Capture the cell that displays the provided text and extract its (X, Y) central coordinate. 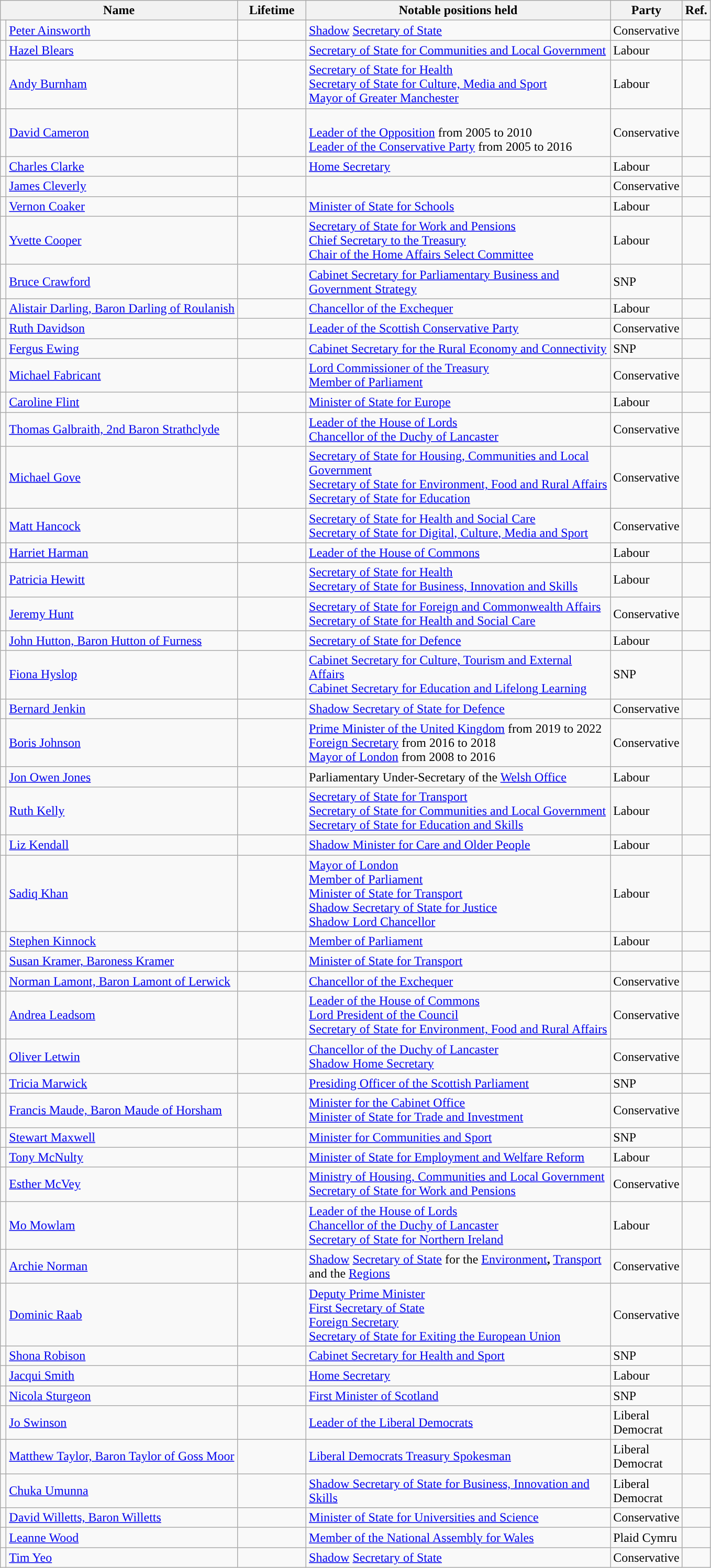
Leader of the Liberal Democrats (459, 1423)
Secretary of State for TransportSecretary of State for Communities and Local GovernmentSecretary of State for Education and Skills (459, 811)
Andrea Leadsom (122, 1015)
Secretary of State for HealthSecretary of State for Business, Innovation and Skills (459, 580)
Liz Kendall (122, 845)
Member of the National Assembly for Wales (459, 1538)
Mayor of LondonMember of ParliamentMinister of State for TransportShadow Secretary of State for JusticeShadow Lord Chancellor (459, 893)
Plaid Cymru (647, 1538)
Michael Gove (122, 477)
Shadow Minister for Care and Older People (459, 845)
Dominic Raab (122, 1315)
Sadiq Khan (122, 893)
Leader of the Scottish Conservative Party (459, 328)
Tricia Marwick (122, 1083)
Presiding Officer of the Scottish Parliament (459, 1083)
Deputy Prime MinisterFirst Secretary of StateForeign SecretarySecretary of State for Exiting the European Union (459, 1315)
Jon Owen Jones (122, 777)
Nicola Sturgeon (122, 1396)
Leader of the House of LordsChancellor of the Duchy of LancasterSecretary of State for Northern Ireland (459, 1225)
Lord Commissioner of the Treasury Member of Parliament (459, 376)
James Cleverly (122, 186)
Matt Hancock (122, 525)
Secretary of State for Health and Social CareSecretary of State for Digital, Culture, Media and Sport (459, 525)
Minister of State for Transport (459, 961)
Minister for the Cabinet OfficeMinister of State for Trade and Investment (459, 1111)
Esther McVey (122, 1184)
Mo Mowlam (122, 1225)
Patricia Hewitt (122, 580)
Prime Minister of the United Kingdom from 2019 to 2022Foreign Secretary from 2016 to 2018Mayor of London from 2008 to 2016 (459, 743)
Shona Robison (122, 1356)
Thomas Galbraith, 2nd Baron Strathclyde (122, 429)
Ruth Davidson (122, 328)
Tim Yeo (122, 1558)
Jacqui Smith (122, 1375)
Bruce Crawford (122, 282)
Charles Clarke (122, 166)
Susan Kramer, Baroness Kramer (122, 961)
Minister of State for Schools (459, 206)
Secretary of State for Communities and Local Government (459, 50)
Chancellor of the Duchy of LancasterShadow Home Secretary (459, 1056)
Hazel Blears (122, 50)
Cabinet Secretary for Culture, Tourism and External AffairsCabinet Secretary for Education and Lifelong Learning (459, 675)
Norman Lamont, Baron Lamont of Lerwick (122, 981)
Leader of the House of LordsChancellor of the Duchy of Lancaster (459, 429)
Harriet Harman (122, 553)
Alistair Darling, Baron Darling of Roulanish (122, 308)
Fergus Ewing (122, 348)
Fiona Hyslop (122, 675)
Parliamentary Under-Secretary of the Welsh Office (459, 777)
Francis Maude, Baron Maude of Horsham (122, 1111)
Minister of State for Employment and Welfare Reform (459, 1157)
David Willetts, Baron Willetts (122, 1518)
Leader of the Opposition from 2005 to 2010Leader of the Conservative Party from 2005 to 2016 (459, 132)
Andy Burnham (122, 84)
David Cameron (122, 132)
Secretary of State for Foreign and Commonwealth AffairsSecretary of State for Health and Social Care (459, 613)
Notable positions held (459, 10)
Lifetime (271, 10)
Oliver Letwin (122, 1056)
Cabinet Secretary for Parliamentary Business and Government Strategy (459, 282)
Minister of State for Europe (459, 402)
Yvette Cooper (122, 240)
Michael Fabricant (122, 376)
Secretary of State for Defence (459, 641)
Tony McNulty (122, 1157)
Matthew Taylor, Baron Taylor of Goss Moor (122, 1457)
Cabinet Secretary for the Rural Economy and Connectivity (459, 348)
Leader of the House of Commons (459, 553)
Member of Parliament (459, 942)
First Minister of Scotland (459, 1396)
Leader of the House of CommonsLord President of the CouncilSecretary of State for Environment, Food and Rural Affairs (459, 1015)
Stewart Maxwell (122, 1137)
Minister for Communities and Sport (459, 1137)
Jeremy Hunt (122, 613)
Jo Swinson (122, 1423)
Name (119, 10)
John Hutton, Baron Hutton of Furness (122, 641)
Stephen Kinnock (122, 942)
Bernard Jenkin (122, 709)
Shadow Secretary of State for the Environment, Transport and the Regions (459, 1267)
Peter Ainsworth (122, 30)
Ministry of Housing, Communities and Local GovernmentSecretary of State for Work and Pensions (459, 1184)
Minister of State for Universities and Science (459, 1518)
Secretary of State for HealthSecretary of State for Culture, Media and SportMayor of Greater Manchester (459, 84)
Ruth Kelly (122, 811)
Archie Norman (122, 1267)
Secretary of State for Work and PensionsChief Secretary to the TreasuryChair of the Home Affairs Select Committee (459, 240)
Vernon Coaker (122, 206)
Cabinet Secretary for Health and Sport (459, 1356)
Shadow Secretary of State for Defence (459, 709)
Liberal Democrats Treasury Spokesman (459, 1457)
Party (647, 10)
Shadow Secretary of State for Business, Innovation and Skills (459, 1491)
Leanne Wood (122, 1538)
Boris Johnson (122, 743)
Ref. (696, 10)
Chuka Umunna (122, 1491)
Caroline Flint (122, 402)
